Return the [x, y] coordinate for the center point of the cell that contains the specified text.  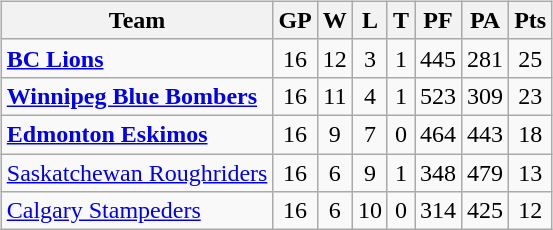
23 [530, 96]
Edmonton Eskimos [137, 134]
445 [438, 58]
Winnipeg Blue Bombers [137, 96]
W [334, 20]
13 [530, 173]
443 [486, 134]
GP [295, 20]
18 [530, 134]
7 [370, 134]
PF [438, 20]
25 [530, 58]
523 [438, 96]
Calgary Stampeders [137, 211]
464 [438, 134]
3 [370, 58]
T [400, 20]
BC Lions [137, 58]
11 [334, 96]
348 [438, 173]
PA [486, 20]
10 [370, 211]
L [370, 20]
Pts [530, 20]
4 [370, 96]
314 [438, 211]
Team [137, 20]
479 [486, 173]
309 [486, 96]
425 [486, 211]
Saskatchewan Roughriders [137, 173]
281 [486, 58]
